Return the [x, y] coordinate for the center point of the cell that contains the specified text.  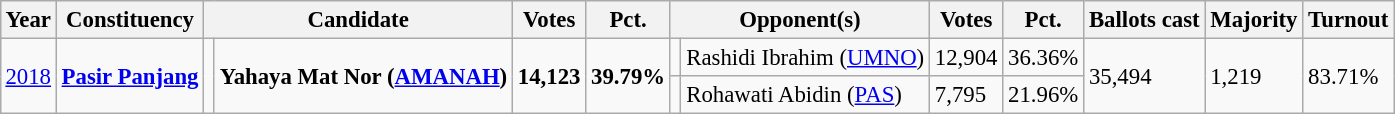
39.79% [628, 76]
Majority [1254, 20]
14,123 [550, 76]
21.96% [1044, 95]
Rashidi Ibrahim (UMNO) [806, 57]
Candidate [358, 20]
Turnout [1348, 20]
Ballots cast [1144, 20]
Year [28, 20]
Opponent(s) [800, 20]
1,219 [1254, 76]
83.71% [1348, 76]
36.36% [1044, 57]
Constituency [130, 20]
12,904 [966, 57]
35,494 [1144, 76]
Rohawati Abidin (PAS) [806, 95]
Pasir Panjang [130, 76]
2018 [28, 76]
7,795 [966, 95]
Yahaya Mat Nor (AMANAH) [363, 76]
